For the text-containing cell, return its midpoint in [X, Y] coordinate format. 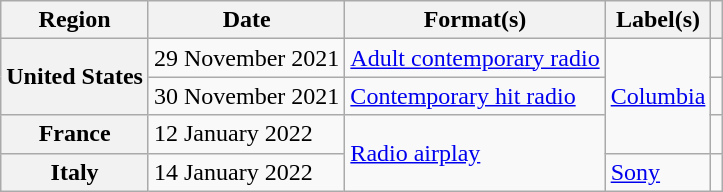
Sony [658, 172]
Radio airplay [475, 153]
Columbia [658, 96]
Contemporary hit radio [475, 96]
France [75, 134]
Label(s) [658, 20]
12 January 2022 [246, 134]
14 January 2022 [246, 172]
Adult contemporary radio [475, 58]
Italy [75, 172]
United States [75, 77]
30 November 2021 [246, 96]
Format(s) [475, 20]
Region [75, 20]
Date [246, 20]
29 November 2021 [246, 58]
